Find where the given text appears and provide that cell's center as [X, Y] coordinate. 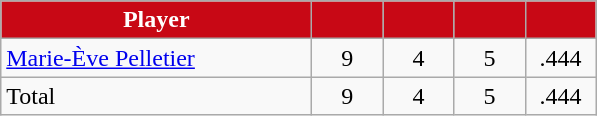
Marie-Ève Pelletier [156, 58]
Player [156, 20]
Total [156, 96]
